Return (x, y) of the center of cell containing provided text 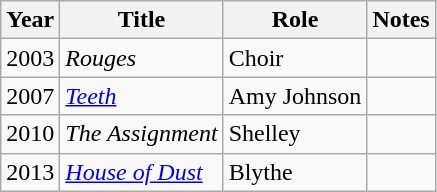
2010 (30, 134)
House of Dust (142, 172)
The Assignment (142, 134)
Rouges (142, 58)
Shelley (295, 134)
2007 (30, 96)
Amy Johnson (295, 96)
Role (295, 20)
Blythe (295, 172)
Title (142, 20)
Notes (401, 20)
2003 (30, 58)
Teeth (142, 96)
2013 (30, 172)
Choir (295, 58)
Year (30, 20)
